Pinpoint the cell where the given text exists, returning its [X, Y] midpoint coordinate. 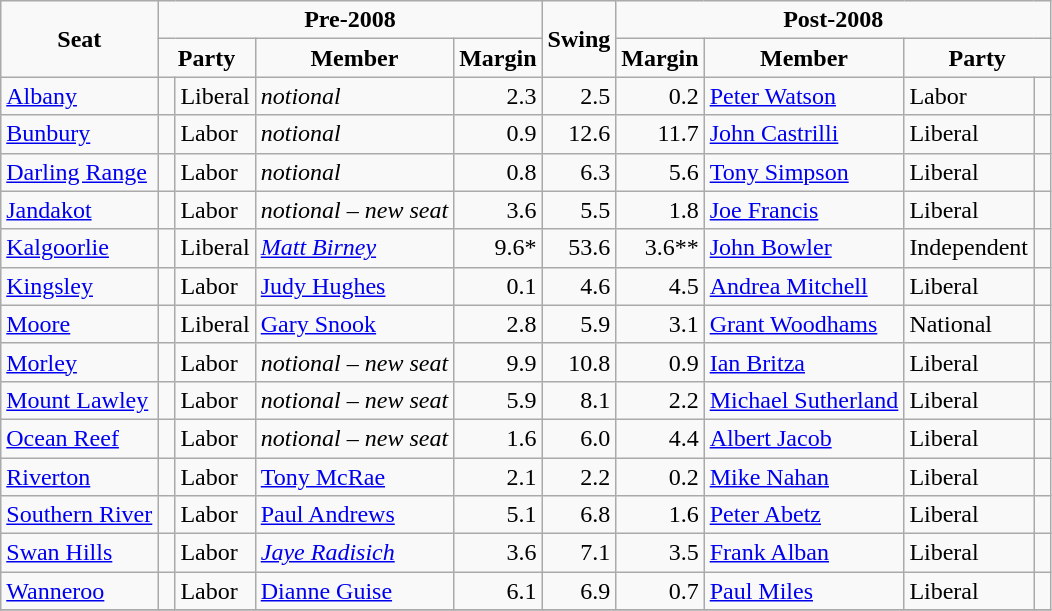
Swing [579, 39]
6.9 [579, 591]
9.9 [498, 362]
National [969, 324]
5.5 [579, 210]
Andrea Mitchell [804, 286]
2.8 [498, 324]
Tony McRae [354, 477]
Matt Birney [354, 248]
4.4 [660, 438]
Post-2008 [834, 20]
Peter Watson [804, 96]
Judy Hughes [354, 286]
Pre-2008 [350, 20]
2.5 [579, 96]
7.1 [579, 553]
6.3 [579, 172]
Independent [969, 248]
1.8 [660, 210]
3.1 [660, 324]
Wanneroo [80, 591]
6.1 [498, 591]
Paul Andrews [354, 515]
Dianne Guise [354, 591]
Jaye Radisich [354, 553]
53.6 [579, 248]
6.0 [579, 438]
Michael Sutherland [804, 400]
2.1 [498, 477]
Albany [80, 96]
Peter Abetz [804, 515]
5.1 [498, 515]
5.6 [660, 172]
2.3 [498, 96]
6.8 [579, 515]
Swan Hills [80, 553]
Seat [80, 39]
4.5 [660, 286]
Southern River [80, 515]
0.8 [498, 172]
Moore [80, 324]
Tony Simpson [804, 172]
12.6 [579, 134]
Jandakot [80, 210]
Albert Jacob [804, 438]
Ocean Reef [80, 438]
Riverton [80, 477]
Morley [80, 362]
Gary Snook [354, 324]
3.6** [660, 248]
Bunbury [80, 134]
10.8 [579, 362]
John Castrilli [804, 134]
Paul Miles [804, 591]
John Bowler [804, 248]
Frank Alban [804, 553]
Grant Woodhams [804, 324]
Ian Britza [804, 362]
0.7 [660, 591]
Mike Nahan [804, 477]
Kingsley [80, 286]
4.6 [579, 286]
8.1 [579, 400]
Kalgoorlie [80, 248]
0.1 [498, 286]
3.5 [660, 553]
Darling Range [80, 172]
Mount Lawley [80, 400]
Joe Francis [804, 210]
9.6* [498, 248]
11.7 [660, 134]
